Return [x, y] of the center of cell containing provided text 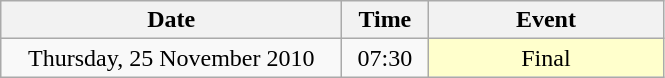
07:30 [385, 58]
Event [546, 20]
Thursday, 25 November 2010 [172, 58]
Time [385, 20]
Final [546, 58]
Date [172, 20]
